Scan for the cell matching the given text and deliver its [x, y] coordinate at center. 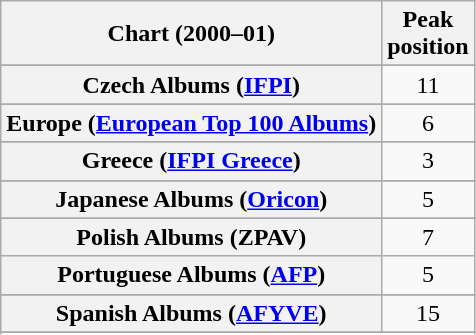
7 [428, 237]
Czech Albums (IFPI) [192, 85]
3 [428, 161]
6 [428, 123]
Portuguese Albums (AFP) [192, 275]
15 [428, 313]
Europe (European Top 100 Albums) [192, 123]
Chart (2000–01) [192, 34]
Peakposition [428, 34]
Spanish Albums (AFYVE) [192, 313]
Greece (IFPI Greece) [192, 161]
Polish Albums (ZPAV) [192, 237]
11 [428, 85]
Japanese Albums (Oricon) [192, 199]
